Pinpoint the cell where the given text exists, returning its [X, Y] midpoint coordinate. 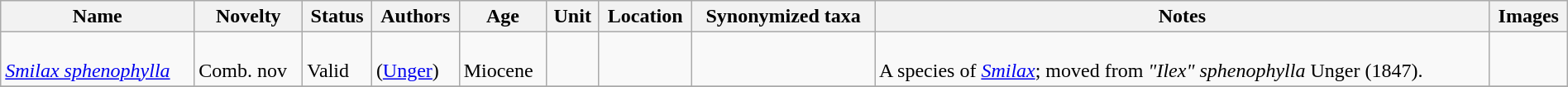
Age [503, 17]
Unit [572, 17]
Authors [415, 17]
Smilax sphenophylla [98, 60]
Comb. nov [248, 60]
Miocene [503, 60]
A species of Smilax; moved from "Ilex" sphenophylla Unger (1847). [1183, 60]
Status [337, 17]
Location [645, 17]
Valid [337, 60]
Synonymized taxa [784, 17]
(Unger) [415, 60]
Name [98, 17]
Notes [1183, 17]
Novelty [248, 17]
Images [1528, 17]
